Find where the given text appears and provide that cell's center as (X, Y) coordinate. 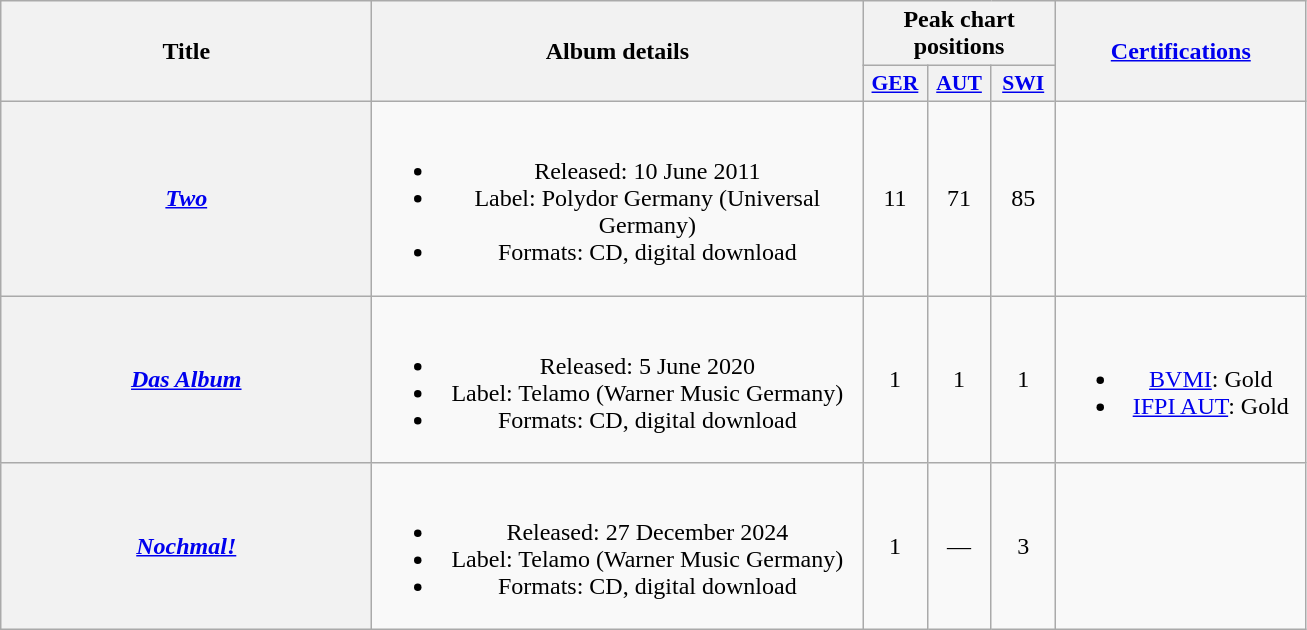
GER (895, 84)
3 (1023, 546)
Released: 27 December 2024Label: Telamo (Warner Music Germany)Formats: CD, digital download (618, 546)
Peak chart positions (959, 34)
Released: 10 June 2011Label: Polydor Germany (Universal Germany)Formats: CD, digital download (618, 198)
Two (186, 198)
Title (186, 52)
Nochmal! (186, 546)
SWI (1023, 84)
BVMI: GoldIFPI AUT: Gold (1180, 380)
— (959, 546)
11 (895, 198)
AUT (959, 84)
71 (959, 198)
Released: 5 June 2020Label: Telamo (Warner Music Germany)Formats: CD, digital download (618, 380)
Certifications (1180, 52)
Das Album (186, 380)
Album details (618, 52)
85 (1023, 198)
